Extract the (x, y) coordinate from the center of the cell holding the provided text.  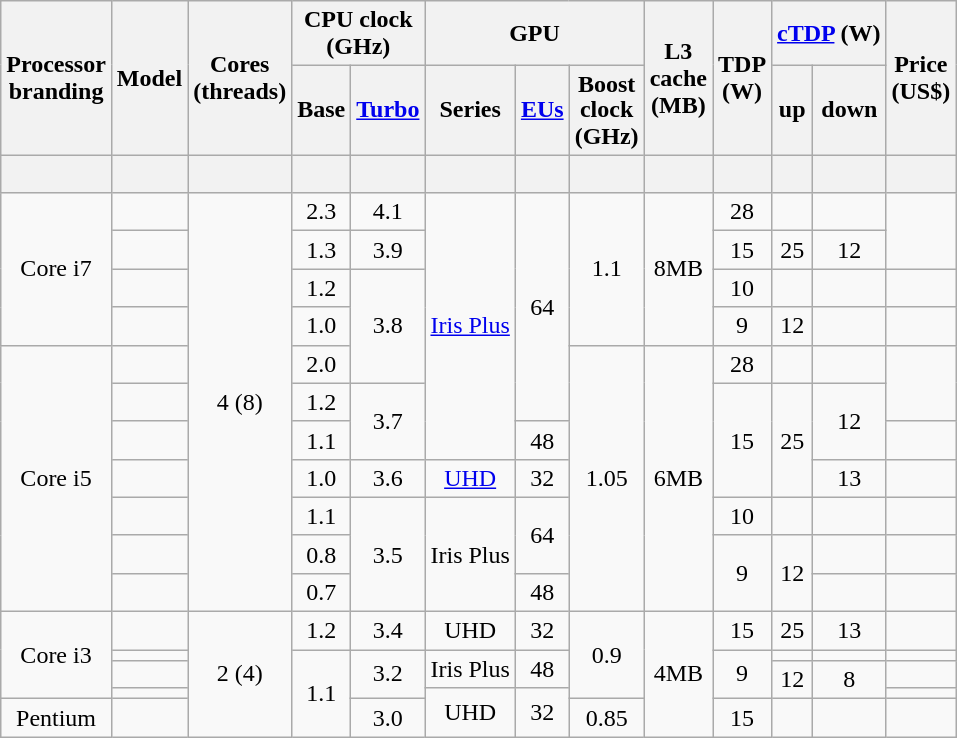
4 (8) (240, 402)
3.6 (388, 478)
Pentium (56, 718)
EUs (542, 110)
CPU clock(GHz) (358, 33)
0.8 (322, 554)
Boostclock(GHz) (606, 110)
Cores(threads) (240, 78)
4MB (678, 674)
0.9 (606, 656)
Processorbranding (56, 78)
TDP(W) (742, 78)
3.0 (388, 718)
0.85 (606, 718)
2 (4) (240, 674)
3.7 (388, 421)
Core i3 (56, 656)
3.2 (388, 674)
0.7 (322, 593)
3.8 (388, 326)
1.05 (606, 478)
down (850, 110)
1.3 (322, 250)
Turbo (388, 110)
Model (149, 78)
Core i7 (56, 269)
GPU (534, 33)
3.4 (388, 631)
Price(US$) (921, 78)
4.1 (388, 212)
L3cache(MB) (678, 78)
3.9 (388, 250)
2.3 (322, 212)
Base (322, 110)
2.0 (322, 364)
3.5 (388, 554)
Core i5 (56, 478)
8 (850, 680)
6MB (678, 478)
8MB (678, 269)
up (792, 110)
cTDP (W) (829, 33)
Series (470, 110)
